Find where the given text appears and provide that cell's center as [X, Y] coordinate. 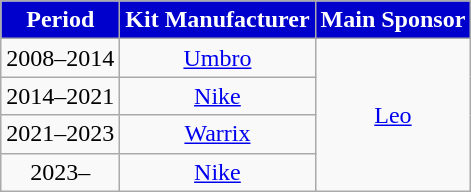
Main Sponsor [393, 20]
Period [60, 20]
2008–2014 [60, 58]
Kit Manufacturer [218, 20]
2023– [60, 172]
2014–2021 [60, 96]
Umbro [218, 58]
Leo [393, 115]
2021–2023 [60, 134]
Warrix [218, 134]
